Capture the cell that displays the provided text and extract its [X, Y] central coordinate. 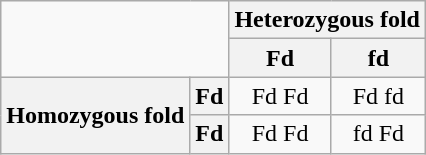
fd [378, 58]
Heterozygous fold [328, 20]
fd Fd [378, 134]
Homozygous fold [96, 115]
Fd fd [378, 96]
